Pinpoint the cell where the given text exists, returning its [x, y] midpoint coordinate. 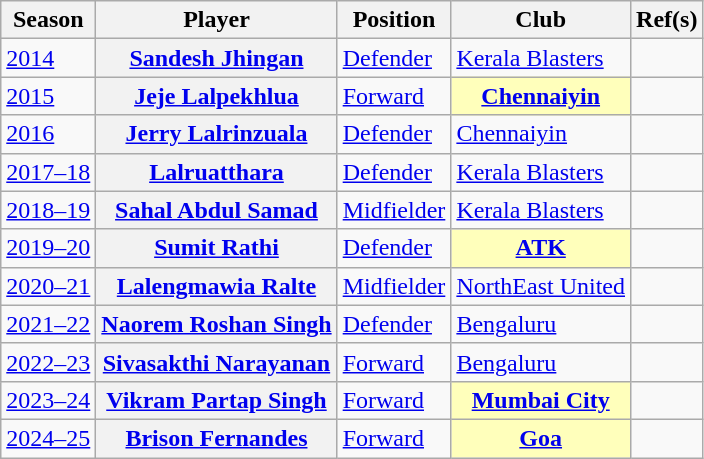
Lalruatthara [216, 172]
2024–25 [48, 438]
2014 [48, 58]
NorthEast United [541, 286]
2022–23 [48, 362]
Lalengmawia Ralte [216, 286]
ATK [541, 248]
2018–19 [48, 210]
Sahal Abdul Samad [216, 210]
Position [394, 20]
Goa [541, 438]
Sumit Rathi [216, 248]
2021–22 [48, 324]
2017–18 [48, 172]
Season [48, 20]
2015 [48, 96]
Naorem Roshan Singh [216, 324]
Club [541, 20]
2019–20 [48, 248]
Brison Fernandes [216, 438]
Sandesh Jhingan [216, 58]
Jeje Lalpekhlua [216, 96]
Ref(s) [667, 20]
Player [216, 20]
Vikram Partap Singh [216, 400]
2016 [48, 134]
Sivasakthi Narayanan [216, 362]
2023–24 [48, 400]
Mumbai City [541, 400]
Jerry Lalrinzuala [216, 134]
2020–21 [48, 286]
